Detect which cell encompasses the target text, then output its (X, Y) center coordinate. 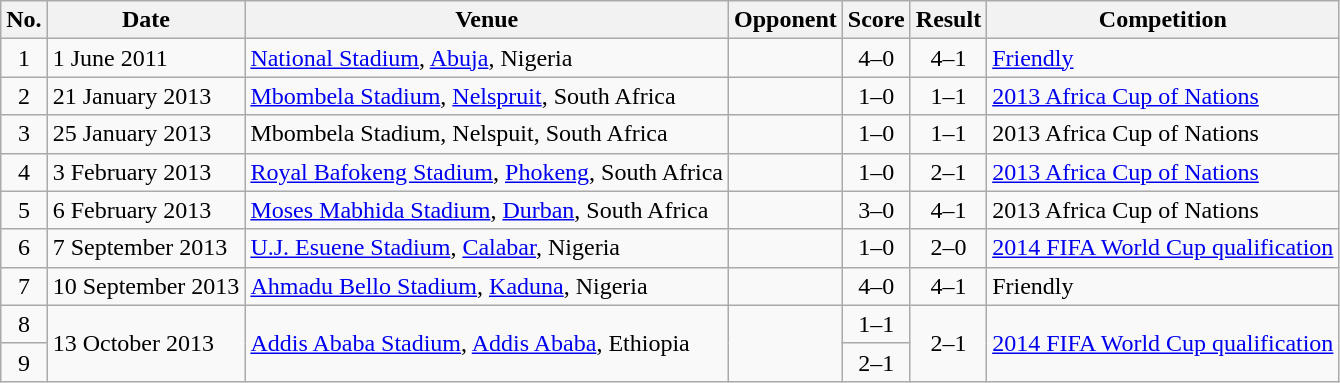
Opponent (786, 20)
National Stadium, Abuja, Nigeria (487, 58)
9 (24, 362)
No. (24, 20)
1 (24, 58)
6 February 2013 (146, 210)
3 (24, 134)
10 September 2013 (146, 286)
Competition (1163, 20)
2–0 (948, 248)
Date (146, 20)
Mbombela Stadium, Nelspruit, South Africa (487, 96)
7 (24, 286)
2 (24, 96)
3–0 (876, 210)
1 June 2011 (146, 58)
Result (948, 20)
Venue (487, 20)
7 September 2013 (146, 248)
Moses Mabhida Stadium, Durban, South Africa (487, 210)
21 January 2013 (146, 96)
6 (24, 248)
4 (24, 172)
U.J. Esuene Stadium, Calabar, Nigeria (487, 248)
Mbombela Stadium, Nelspuit, South Africa (487, 134)
25 January 2013 (146, 134)
13 October 2013 (146, 343)
Addis Ababa Stadium, Addis Ababa, Ethiopia (487, 343)
Ahmadu Bello Stadium, Kaduna, Nigeria (487, 286)
Royal Bafokeng Stadium, Phokeng, South Africa (487, 172)
3 February 2013 (146, 172)
8 (24, 324)
5 (24, 210)
Score (876, 20)
